Return (X, Y) of the center of cell containing provided text 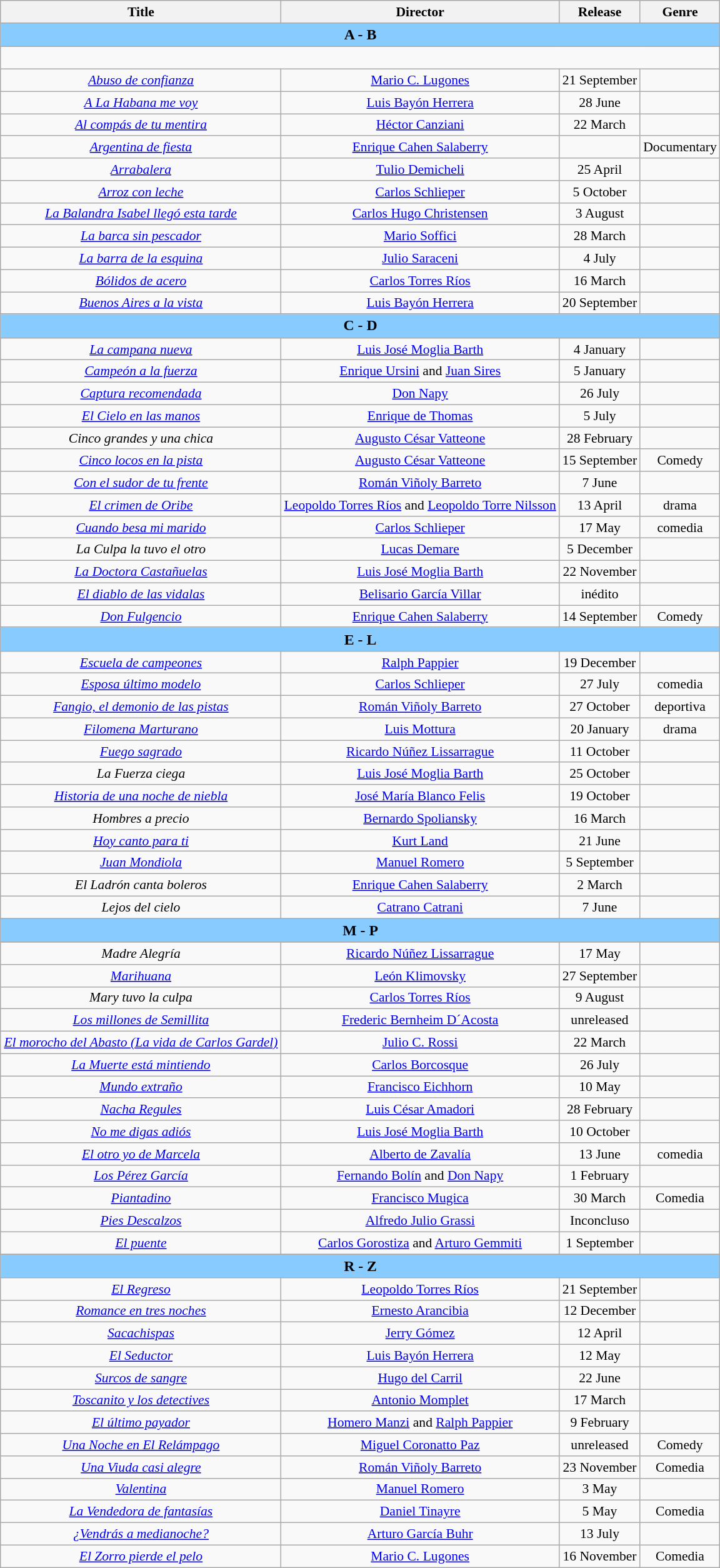
Historia de una noche de niebla (141, 796)
Mundo extraño (141, 1087)
Nacha Regules (141, 1110)
Toscanito y los detectives (141, 1400)
Una Viuda casi alegre (141, 1467)
15 September (600, 461)
Una Noche en El Relámpago (141, 1445)
Catrano Catrani (420, 908)
El puente (141, 1243)
14 September (600, 616)
12 April (600, 1334)
Esposa último modelo (141, 685)
Francisco Eichhorn (420, 1087)
La Fuerza ciega (141, 774)
20 January (600, 730)
Carlos Hugo Christensen (420, 214)
Sacachispas (141, 1334)
Kurt Land (420, 841)
Enrique de Thomas (420, 416)
Filomena Marturano (141, 730)
José María Blanco Felis (420, 796)
2 March (600, 885)
Carlos Gorostiza and Arturo Gemmiti (420, 1243)
A La Habana me voy (141, 103)
Inconcluso (600, 1221)
4 January (600, 349)
A - B (360, 35)
12 December (600, 1311)
Argentina de fiesta (141, 148)
Los Pérez García (141, 1176)
Valentina (141, 1489)
Arroz con leche (141, 192)
Hugo del Carril (420, 1378)
El diablo de las vidalas (141, 594)
Director (420, 12)
5 January (600, 371)
La campana nueva (141, 349)
3 August (600, 214)
Title (141, 12)
Enrique Ursini and Juan Sires (420, 371)
Tulio Demicheli (420, 169)
Héctor Canziani (420, 125)
17 March (600, 1400)
Cinco grandes y una chica (141, 438)
La Vendedora de fantasías (141, 1512)
Carlos Borcosque (420, 1065)
Arrabalera (141, 169)
Don Napy (420, 394)
La Balandra Isabel llegó esta tarde (141, 214)
27 July (600, 685)
Lucas Demare (420, 550)
Al compás de tu mentira (141, 125)
1 September (600, 1243)
4 July (600, 259)
Cuando besa mi marido (141, 528)
Ralph Pappier (420, 663)
No me digas adiós (141, 1132)
C - D (360, 326)
10 May (600, 1087)
Alberto de Zavalía (420, 1154)
Buenos Aires a la vista (141, 303)
Luis César Amadori (420, 1110)
Jerry Gómez (420, 1334)
9 August (600, 998)
19 October (600, 796)
Piantadino (141, 1199)
Julio C. Rossi (420, 1043)
Homero Manzi and Ralph Pappier (420, 1423)
La Muerte está mintiendo (141, 1065)
5 July (600, 416)
Bólidos de acero (141, 281)
Los millones de Semillita (141, 1020)
Con el sudor de tu frente (141, 483)
1 February (600, 1176)
22 June (600, 1378)
13 April (600, 505)
Captura recomendada (141, 394)
5 May (600, 1512)
El Seductor (141, 1356)
Fernando Bolín and Don Napy (420, 1176)
Don Fulgencio (141, 616)
21 June (600, 841)
Arturo García Buhr (420, 1534)
27 October (600, 707)
9 February (600, 1423)
Documentary (680, 148)
El otro yo de Marcela (141, 1154)
20 September (600, 303)
Antonio Momplet (420, 1400)
El Zorro pierde el pelo (141, 1556)
deportiva (680, 707)
El crimen de Oribe (141, 505)
La barca sin pescador (141, 236)
Hombres a precio (141, 818)
León Klimovsky (420, 976)
11 October (600, 751)
10 October (600, 1132)
28 March (600, 236)
13 July (600, 1534)
Francisco Mugica (420, 1199)
Ernesto Arancibia (420, 1311)
28 June (600, 103)
Miguel Coronatto Paz (420, 1445)
19 December (600, 663)
Mario Soffici (420, 236)
5 October (600, 192)
La barra de la esquina (141, 259)
Alfredo Julio Grassi (420, 1221)
El último payador (141, 1423)
23 November (600, 1467)
22 November (600, 572)
inédito (600, 594)
Belisario García Villar (420, 594)
Release (600, 12)
Cinco locos en la pista (141, 461)
El Regreso (141, 1289)
El Ladrón canta boleros (141, 885)
Marihuana (141, 976)
El morocho del Abasto (La vida de Carlos Gardel) (141, 1043)
Hoy canto para ti (141, 841)
Escuela de campeones (141, 663)
Daniel Tinayre (420, 1512)
La Culpa la tuvo el otro (141, 550)
¿Vendrás a medianoche? (141, 1534)
Surcos de sangre (141, 1378)
5 December (600, 550)
Bernardo Spoliansky (420, 818)
M - P (360, 930)
Mary tuvo la culpa (141, 998)
27 September (600, 976)
La Doctora Castañuelas (141, 572)
Leopoldo Torres Ríos and Leopoldo Torre Nilsson (420, 505)
3 May (600, 1489)
5 September (600, 863)
Campeón a la fuerza (141, 371)
R - Z (360, 1266)
Genre (680, 12)
Julio Saraceni (420, 259)
Fangio, el demonio de las pistas (141, 707)
12 May (600, 1356)
Abuso de confianza (141, 81)
30 March (600, 1199)
Luis Mottura (420, 730)
Leopoldo Torres Ríos (420, 1289)
25 April (600, 169)
Frederic Bernheim D´Acosta (420, 1020)
Madre Alegría (141, 953)
25 October (600, 774)
16 November (600, 1556)
Romance en tres noches (141, 1311)
E - L (360, 640)
13 June (600, 1154)
Juan Mondiola (141, 863)
Pies Descalzos (141, 1221)
Lejos del cielo (141, 908)
Fuego sagrado (141, 751)
El Cielo en las manos (141, 416)
